Return the (X, Y) coordinate for the center point of the cell that contains the specified text.  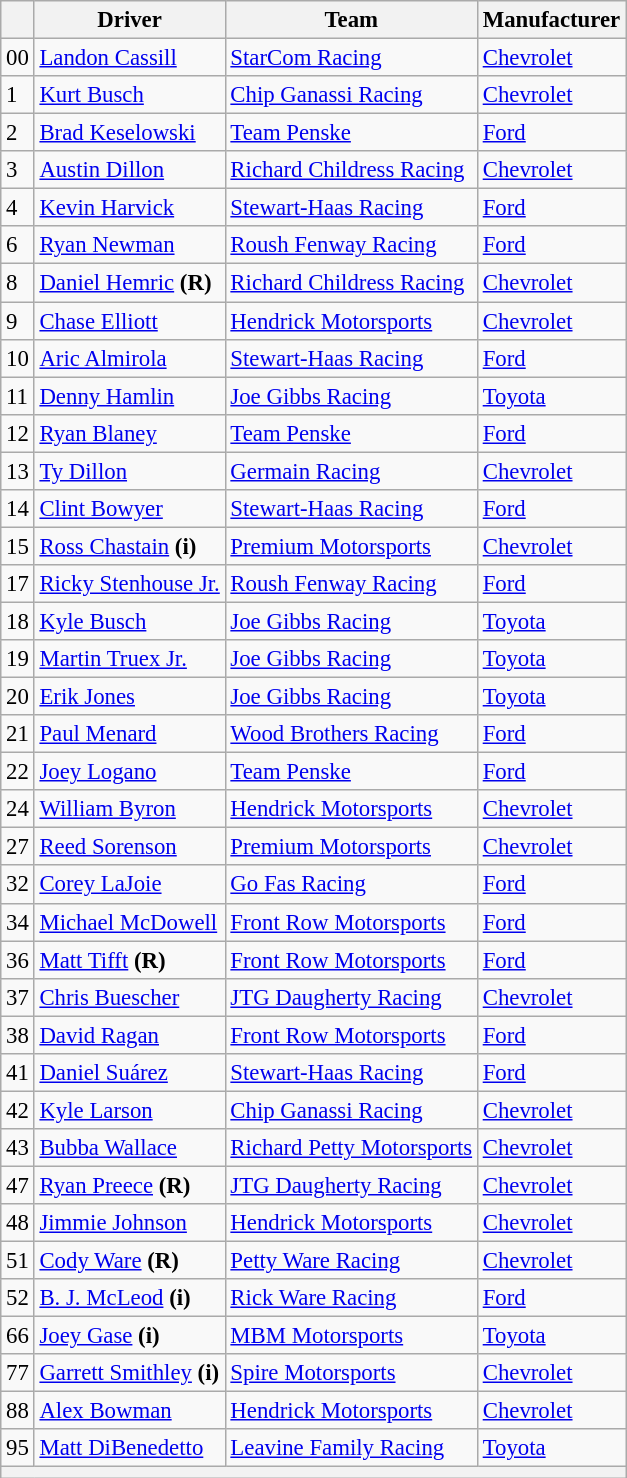
12 (18, 433)
Landon Cassill (130, 58)
Driver (130, 20)
Cody Ware (R) (130, 1261)
William Byron (130, 809)
Alex Bowman (130, 1411)
Paul Menard (130, 734)
Wood Brothers Racing (351, 734)
Manufacturer (551, 20)
8 (18, 283)
Ryan Newman (130, 245)
36 (18, 960)
Daniel Hemric (R) (130, 283)
4 (18, 208)
22 (18, 772)
Ryan Blaney (130, 433)
Brad Keselowski (130, 133)
32 (18, 885)
Spire Motorsports (351, 1373)
19 (18, 659)
Chris Buescher (130, 997)
Team (351, 20)
2 (18, 133)
38 (18, 1035)
Ross Chastain (i) (130, 546)
Kyle Busch (130, 621)
Leavine Family Racing (351, 1449)
Corey LaJoie (130, 885)
Kyle Larson (130, 1110)
52 (18, 1298)
Matt Tifft (R) (130, 960)
Jimmie Johnson (130, 1223)
88 (18, 1411)
95 (18, 1449)
David Ragan (130, 1035)
Aric Almirola (130, 358)
47 (18, 1185)
20 (18, 697)
34 (18, 922)
Austin Dillon (130, 170)
StarCom Racing (351, 58)
48 (18, 1223)
9 (18, 321)
27 (18, 847)
10 (18, 358)
14 (18, 509)
66 (18, 1336)
Clint Bowyer (130, 509)
Ty Dillon (130, 471)
15 (18, 546)
Bubba Wallace (130, 1148)
11 (18, 396)
Ricky Stenhouse Jr. (130, 584)
Martin Truex Jr. (130, 659)
Petty Ware Racing (351, 1261)
Joey Logano (130, 772)
77 (18, 1373)
00 (18, 58)
17 (18, 584)
Kevin Harvick (130, 208)
24 (18, 809)
B. J. McLeod (i) (130, 1298)
43 (18, 1148)
Chase Elliott (130, 321)
Richard Petty Motorsports (351, 1148)
Reed Sorenson (130, 847)
42 (18, 1110)
Garrett Smithley (i) (130, 1373)
Kurt Busch (130, 95)
37 (18, 997)
Go Fas Racing (351, 885)
MBM Motorsports (351, 1336)
6 (18, 245)
21 (18, 734)
Germain Racing (351, 471)
Denny Hamlin (130, 396)
Joey Gase (i) (130, 1336)
Rick Ware Racing (351, 1298)
3 (18, 170)
18 (18, 621)
41 (18, 1073)
Daniel Suárez (130, 1073)
1 (18, 95)
Matt DiBenedetto (130, 1449)
51 (18, 1261)
13 (18, 471)
Michael McDowell (130, 922)
Ryan Preece (R) (130, 1185)
Erik Jones (130, 697)
